Extract the [x, y] coordinate from the center of the cell holding the provided text.  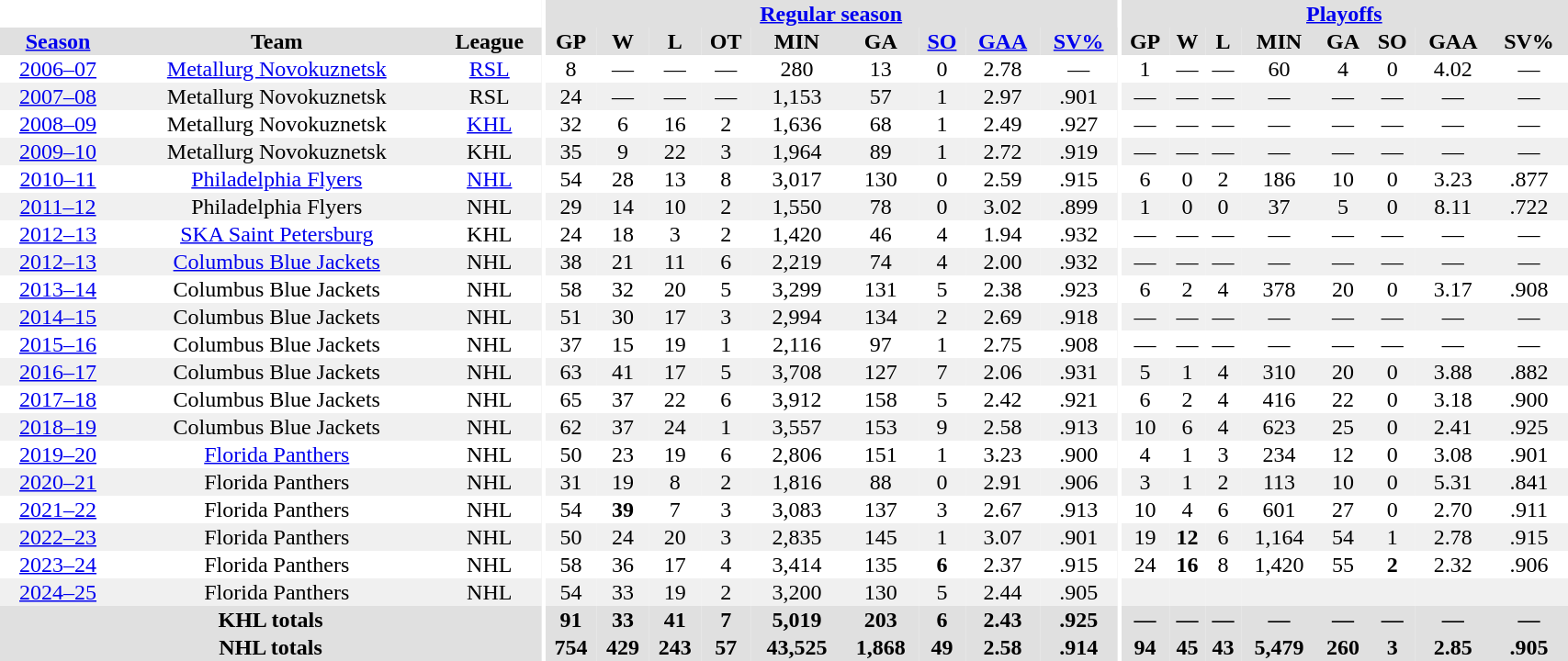
2014–15 [58, 317]
2022–23 [58, 537]
151 [880, 454]
.882 [1529, 372]
.877 [1529, 179]
416 [1279, 399]
1,964 [797, 151]
45 [1187, 647]
131 [880, 289]
2.49 [1003, 124]
2016–17 [58, 372]
2011–12 [58, 207]
3.18 [1453, 399]
2.00 [1003, 262]
14 [623, 207]
2015–16 [58, 344]
2,994 [797, 317]
.899 [1078, 207]
378 [1279, 289]
1.94 [1003, 234]
2.41 [1453, 427]
3,200 [797, 592]
3.88 [1453, 372]
97 [880, 344]
.919 [1078, 151]
25 [1343, 427]
3,299 [797, 289]
2017–18 [58, 399]
30 [623, 317]
280 [797, 69]
2.37 [1003, 565]
2018–19 [58, 427]
2,116 [797, 344]
29 [571, 207]
43 [1224, 647]
.927 [1078, 124]
2019–20 [58, 454]
28 [623, 179]
2,835 [797, 537]
74 [880, 262]
.914 [1078, 647]
2009–10 [58, 151]
2020–21 [58, 482]
2.69 [1003, 317]
243 [674, 647]
8.11 [1453, 207]
2.97 [1003, 96]
3.17 [1453, 289]
18 [623, 234]
1,550 [797, 207]
2.06 [1003, 372]
Regular season [830, 14]
158 [880, 399]
46 [880, 234]
2007–08 [58, 96]
2,806 [797, 454]
5,019 [797, 620]
2.67 [1003, 510]
55 [1343, 565]
88 [880, 482]
94 [1145, 647]
68 [880, 124]
31 [571, 482]
134 [880, 317]
2.42 [1003, 399]
2010–11 [58, 179]
145 [880, 537]
.722 [1529, 207]
429 [623, 647]
SKA Saint Petersburg [276, 234]
60 [1279, 69]
186 [1279, 179]
15 [623, 344]
2.43 [1003, 620]
234 [1279, 454]
38 [571, 262]
27 [1343, 510]
601 [1279, 510]
36 [623, 565]
35 [571, 151]
203 [880, 620]
2.85 [1453, 647]
91 [571, 620]
2023–24 [58, 565]
.931 [1078, 372]
2.70 [1453, 510]
.911 [1529, 510]
43,525 [797, 647]
260 [1343, 647]
1,816 [797, 482]
89 [880, 151]
KHL totals [270, 620]
2024–25 [58, 592]
11 [674, 262]
49 [942, 647]
1,636 [797, 124]
1,153 [797, 96]
.841 [1529, 482]
51 [571, 317]
Season [58, 41]
2.91 [1003, 482]
1,164 [1279, 537]
2013–14 [58, 289]
5,479 [1279, 647]
310 [1279, 372]
65 [571, 399]
.921 [1078, 399]
127 [880, 372]
135 [880, 565]
2021–22 [58, 510]
78 [880, 207]
.923 [1078, 289]
2.72 [1003, 151]
137 [880, 510]
3.08 [1453, 454]
113 [1279, 482]
2.59 [1003, 179]
21 [623, 262]
.918 [1078, 317]
3.02 [1003, 207]
3,083 [797, 510]
3,708 [797, 372]
3.07 [1003, 537]
2.38 [1003, 289]
62 [571, 427]
2006–07 [58, 69]
5.31 [1453, 482]
2.44 [1003, 592]
2.75 [1003, 344]
2.32 [1453, 565]
23 [623, 454]
NHL totals [270, 647]
754 [571, 647]
Team [276, 41]
153 [880, 427]
Playoffs [1344, 14]
63 [571, 372]
4.02 [1453, 69]
3,912 [797, 399]
623 [1279, 427]
OT [726, 41]
League [489, 41]
1,868 [880, 647]
3,557 [797, 427]
3,017 [797, 179]
2008–09 [58, 124]
2,219 [797, 262]
39 [623, 510]
3,414 [797, 565]
